Return the (x, y) coordinate for the center point of the cell that contains the specified text.  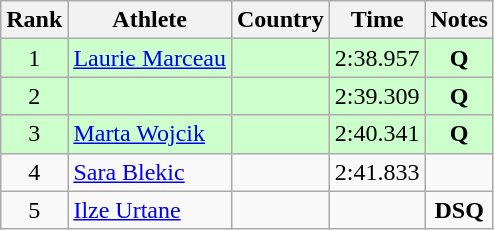
DSQ (459, 210)
Marta Wojcik (150, 134)
Sara Blekic (150, 172)
2:41.833 (377, 172)
2:38.957 (377, 58)
5 (34, 210)
Rank (34, 20)
2 (34, 96)
Ilze Urtane (150, 210)
Athlete (150, 20)
2:40.341 (377, 134)
Notes (459, 20)
2:39.309 (377, 96)
Country (280, 20)
3 (34, 134)
Laurie Marceau (150, 58)
4 (34, 172)
Time (377, 20)
1 (34, 58)
